Capture the cell that displays the provided text and extract its (x, y) central coordinate. 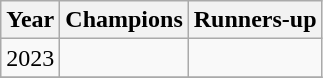
2023 (30, 58)
Champions (124, 20)
Runners-up (255, 20)
Year (30, 20)
